Identify which cell holds the provided text, then report its [x, y] central coordinate. 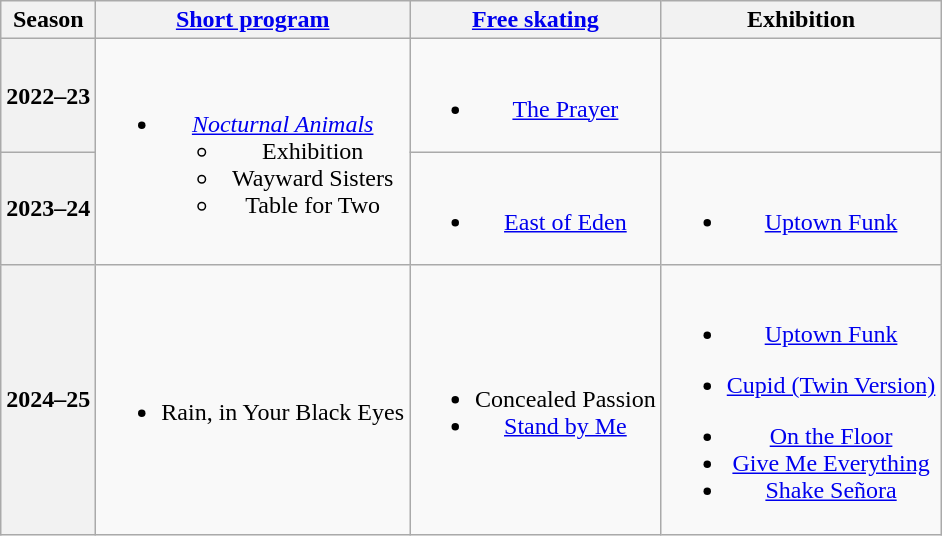
The Prayer [536, 96]
Season [48, 20]
2023–24 [48, 208]
Uptown Funk Cupid (Twin Version) On the Floor Give Me Everything Shake Señora [801, 400]
Short program [253, 20]
Exhibition [801, 20]
Nocturnal AnimalsExhibitionWayward SistersTable for Two [253, 152]
Uptown Funk [801, 208]
2022–23 [48, 96]
Rain, in Your Black Eyes [253, 400]
Concealed Passion Stand by Me [536, 400]
East of Eden [536, 208]
2024–25 [48, 400]
Free skating [536, 20]
